Return [x, y] of the center of cell containing provided text 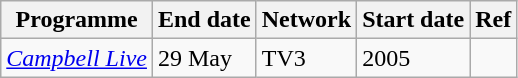
Network [306, 20]
Start date [414, 20]
Programme [77, 20]
Campbell Live [77, 58]
End date [204, 20]
2005 [414, 58]
TV3 [306, 58]
Ref [494, 20]
29 May [204, 58]
